Find where the given text appears and provide that cell's center as (X, Y) coordinate. 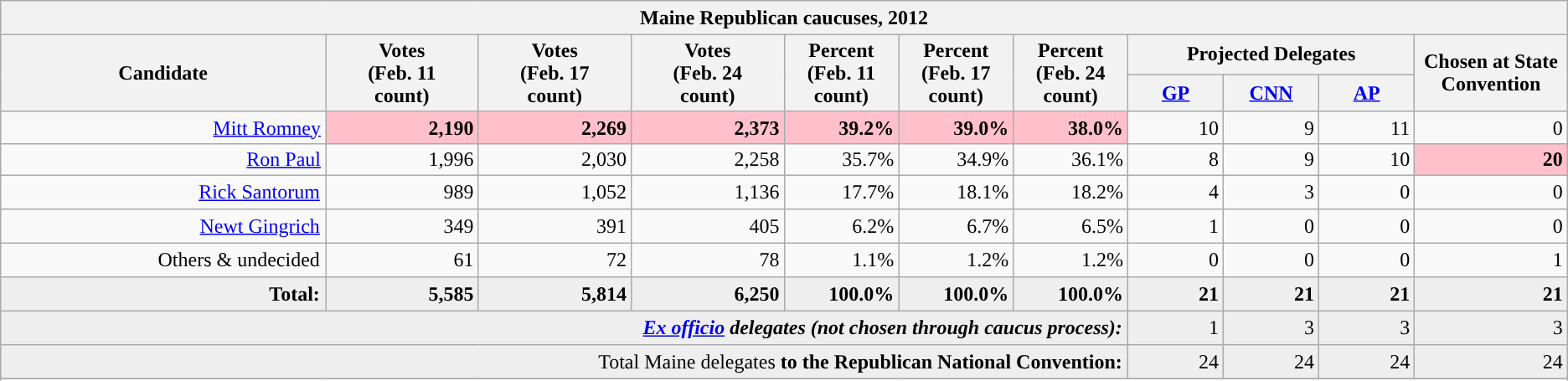
Votes (Feb. 24 count) (708, 73)
4 (1176, 192)
GP (1176, 94)
38.0% (1070, 127)
2,269 (554, 127)
18.1% (957, 192)
1.1% (841, 260)
Projected Delegates (1271, 54)
Total: (163, 294)
405 (708, 226)
Votes (Feb. 17 count) (554, 73)
6.7% (957, 226)
1,996 (402, 159)
2,373 (708, 127)
78 (708, 260)
Ron Paul (163, 159)
391 (554, 226)
11 (1367, 127)
Percent (Feb. 11 count) (841, 73)
Rick Santorum (163, 192)
Newt Gingrich (163, 226)
1,136 (708, 192)
61 (402, 260)
20 (1491, 159)
34.9% (957, 159)
Percent (Feb. 17 count) (957, 73)
2,030 (554, 159)
36.1% (1070, 159)
8 (1176, 159)
989 (402, 192)
35.7% (841, 159)
6.2% (841, 226)
39.0% (957, 127)
Chosen at State Convention (1491, 73)
17.7% (841, 192)
Maine Republican caucuses, 2012 (784, 18)
Mitt Romney (163, 127)
Others & undecided (163, 260)
72 (554, 260)
18.2% (1070, 192)
39.2% (841, 127)
349 (402, 226)
2,190 (402, 127)
AP (1367, 94)
1,052 (554, 192)
5,814 (554, 294)
Total Maine delegates to the Republican National Convention: (565, 362)
Candidate (163, 73)
Votes (Feb. 11 count) (402, 73)
2,258 (708, 159)
6.5% (1070, 226)
Ex officio delegates (not chosen through caucus process): (565, 327)
CNN (1271, 94)
Percent (Feb. 24 count) (1070, 73)
6,250 (708, 294)
5,585 (402, 294)
